For the text-containing cell, return its midpoint in [X, Y] coordinate format. 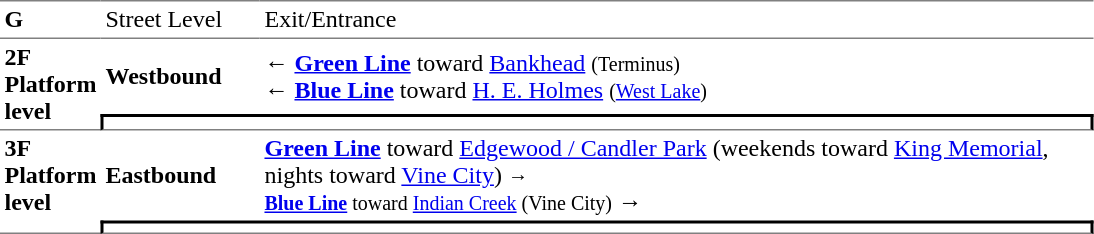
Exit/Entrance [677, 19]
Street Level [180, 19]
3FPlatform level [50, 182]
2FPlatform level [50, 84]
Eastbound [180, 175]
G [50, 19]
← Green Line toward Bankhead (Terminus)← Blue Line toward H. E. Holmes (West Lake) [677, 76]
Green Line toward Edgewood / Candler Park (weekends toward King Memorial, nights toward Vine City) → Blue Line toward Indian Creek (Vine City) → [677, 175]
Westbound [180, 76]
